From the cell containing the given text, extract its center point as (x, y) coordinate. 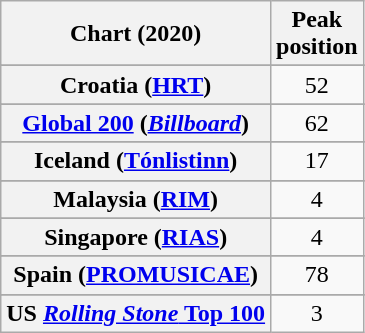
17 (317, 161)
Croatia (HRT) (136, 85)
Spain (PROMUSICAE) (136, 275)
Peak position (317, 34)
62 (317, 123)
52 (317, 85)
Singapore (RIAS) (136, 237)
Chart (2020) (136, 34)
Iceland (Tónlistinn) (136, 161)
Global 200 (Billboard) (136, 123)
78 (317, 275)
3 (317, 313)
Malaysia (RIM) (136, 199)
US Rolling Stone Top 100 (136, 313)
